Search for the cell housing the specified text and yield its (X, Y) center coordinate. 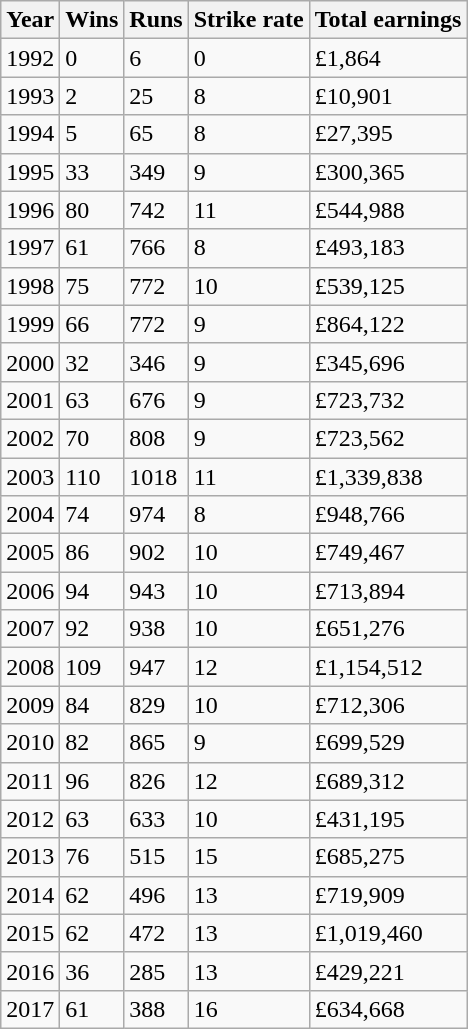
2002 (30, 438)
82 (92, 743)
Year (30, 20)
16 (248, 1009)
£689,312 (388, 781)
Runs (156, 20)
£749,467 (388, 553)
1998 (30, 286)
£719,909 (388, 895)
515 (156, 857)
633 (156, 819)
388 (156, 1009)
974 (156, 515)
£712,306 (388, 705)
496 (156, 895)
65 (156, 134)
285 (156, 971)
1996 (30, 210)
1992 (30, 58)
£345,696 (388, 362)
1995 (30, 172)
£544,988 (388, 210)
349 (156, 172)
1993 (30, 96)
80 (92, 210)
£27,395 (388, 134)
1999 (30, 324)
1997 (30, 248)
938 (156, 629)
£713,894 (388, 591)
2008 (30, 667)
92 (92, 629)
£1,154,512 (388, 667)
£1,864 (388, 58)
1994 (30, 134)
36 (92, 971)
32 (92, 362)
766 (156, 248)
808 (156, 438)
2017 (30, 1009)
£723,562 (388, 438)
2007 (30, 629)
943 (156, 591)
£493,183 (388, 248)
2000 (30, 362)
6 (156, 58)
2006 (30, 591)
2001 (30, 400)
£685,275 (388, 857)
£539,125 (388, 286)
£1,019,460 (388, 933)
£699,529 (388, 743)
676 (156, 400)
94 (92, 591)
2005 (30, 553)
£429,221 (388, 971)
2012 (30, 819)
2009 (30, 705)
5 (92, 134)
947 (156, 667)
2010 (30, 743)
2004 (30, 515)
33 (92, 172)
£431,195 (388, 819)
86 (92, 553)
£948,766 (388, 515)
25 (156, 96)
829 (156, 705)
2003 (30, 477)
£10,901 (388, 96)
£864,122 (388, 324)
15 (248, 857)
472 (156, 933)
2 (92, 96)
2011 (30, 781)
109 (92, 667)
75 (92, 286)
76 (92, 857)
865 (156, 743)
346 (156, 362)
£1,339,838 (388, 477)
Total earnings (388, 20)
2015 (30, 933)
Wins (92, 20)
902 (156, 553)
2016 (30, 971)
70 (92, 438)
Strike rate (248, 20)
2013 (30, 857)
£300,365 (388, 172)
2014 (30, 895)
742 (156, 210)
1018 (156, 477)
110 (92, 477)
£651,276 (388, 629)
74 (92, 515)
£634,668 (388, 1009)
£723,732 (388, 400)
66 (92, 324)
96 (92, 781)
84 (92, 705)
826 (156, 781)
